Identify which cell holds the provided text, then report its [x, y] central coordinate. 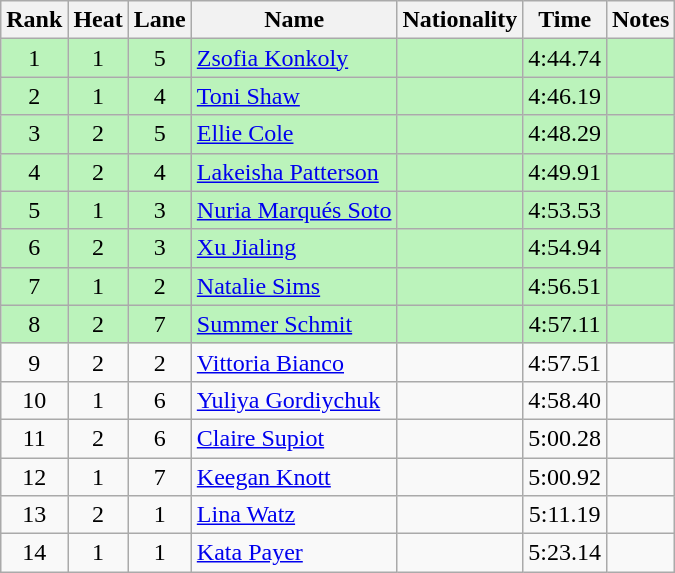
Zsofia Konkoly [294, 58]
Yuliya Gordiychuk [294, 400]
Nuria Marqués Soto [294, 210]
Toni Shaw [294, 96]
4:57.11 [565, 324]
4:49.91 [565, 172]
Time [565, 20]
Xu Jialing [294, 248]
Keegan Knott [294, 477]
Notes [640, 20]
Lina Watz [294, 515]
Rank [34, 20]
14 [34, 553]
4:44.74 [565, 58]
4:58.40 [565, 400]
Summer Schmit [294, 324]
Lane [160, 20]
10 [34, 400]
5:11.19 [565, 515]
Claire Supiot [294, 438]
4:56.51 [565, 286]
Lakeisha Patterson [294, 172]
11 [34, 438]
9 [34, 362]
4:57.51 [565, 362]
4:54.94 [565, 248]
Vittoria Bianco [294, 362]
Kata Payer [294, 553]
4:53.53 [565, 210]
Nationality [460, 20]
12 [34, 477]
13 [34, 515]
Heat [98, 20]
8 [34, 324]
4:46.19 [565, 96]
5:00.28 [565, 438]
Ellie Cole [294, 134]
Natalie Sims [294, 286]
5:23.14 [565, 553]
4:48.29 [565, 134]
Name [294, 20]
5:00.92 [565, 477]
